Return (X, Y) of the center of cell containing provided text 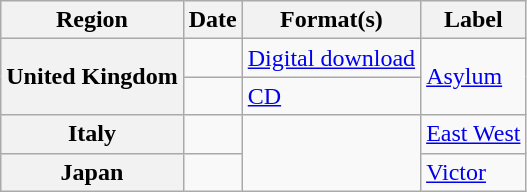
United Kingdom (92, 77)
Digital download (331, 58)
Japan (92, 172)
CD (331, 96)
Region (92, 20)
Victor (474, 172)
Date (212, 20)
Format(s) (331, 20)
Label (474, 20)
East West (474, 134)
Asylum (474, 77)
Italy (92, 134)
